For the text-containing cell, return its midpoint in (X, Y) coordinate format. 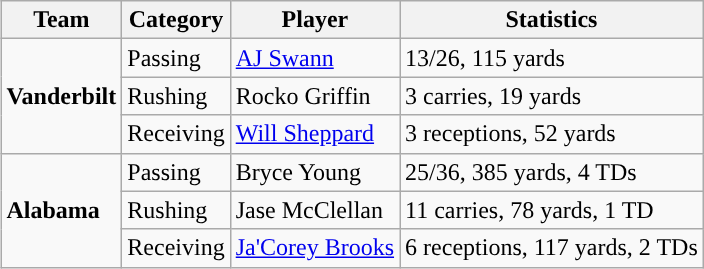
Category (176, 20)
13/26, 115 yards (552, 58)
Will Sheppard (314, 134)
Jase McClellan (314, 210)
Alabama (62, 210)
3 carries, 19 yards (552, 96)
Team (62, 20)
Bryce Young (314, 172)
Player (314, 20)
Statistics (552, 20)
11 carries, 78 yards, 1 TD (552, 210)
6 receptions, 117 yards, 2 TDs (552, 248)
AJ Swann (314, 58)
Rocko Griffin (314, 96)
Vanderbilt (62, 96)
25/36, 385 yards, 4 TDs (552, 172)
Ja'Corey Brooks (314, 248)
3 receptions, 52 yards (552, 134)
